For the text-containing cell, return its midpoint in [x, y] coordinate format. 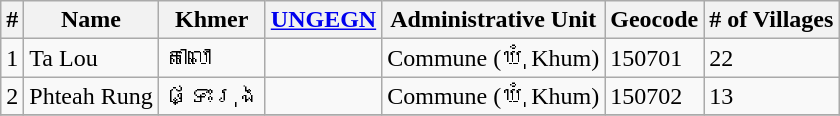
Ta Lou [91, 58]
150701 [654, 58]
Phteah Rung [91, 96]
22 [772, 58]
Name [91, 20]
UNGEGN [323, 20]
150702 [654, 96]
Administrative Unit [494, 20]
# of Villages [772, 20]
1 [12, 58]
Geocode [654, 20]
13 [772, 96]
2 [12, 96]
Khmer [212, 20]
ផ្ទះរុង [212, 96]
# [12, 20]
តាលោ [212, 58]
